Provide the [x, y] coordinate of the cell's center where the given text is located.  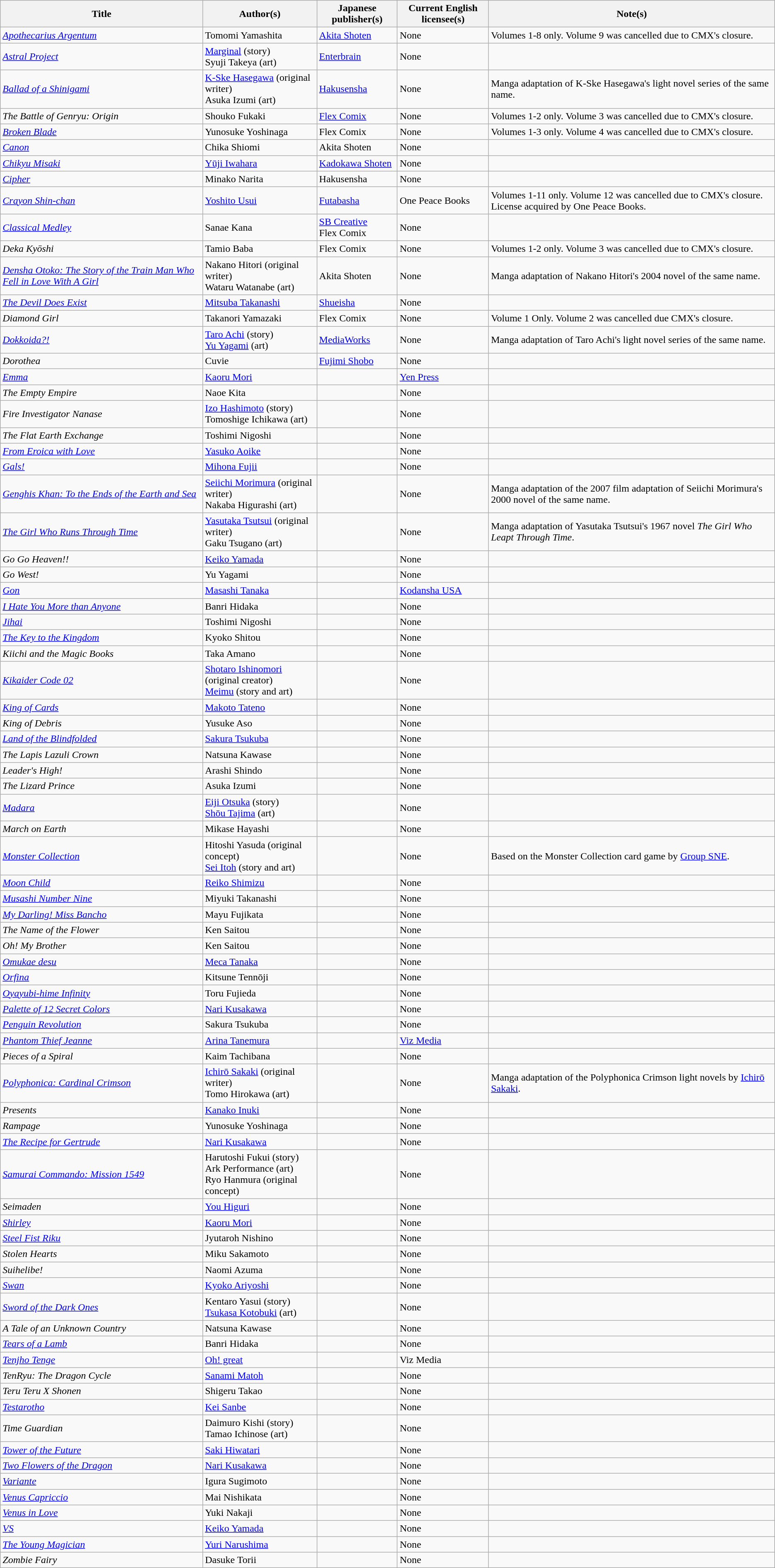
Asuka Izumi [260, 786]
Taro Achi (story) Yu Yagami (art) [260, 340]
Futabasha [357, 200]
Swan [102, 1286]
Eiji Otsuka (story) Shōu Tajima (art) [260, 808]
Gals! [102, 467]
Dokkoida?! [102, 340]
Polyphonica: Cardinal Crimson [102, 1083]
Yuri Narushima [260, 1544]
Manga adaptation of the 2007 film adaptation of Seiichi Morimura's 2000 novel of the same name. [632, 494]
Jyutaroh Nishino [260, 1238]
Go West! [102, 574]
Volumes 1-11 only. Volume 12 was cancelled due to CMX's closure. License acquired by One Peace Books. [632, 200]
Fujimi Shobo [357, 361]
Shueisha [357, 303]
Daimuro Kishi (story) Tamao Ichinose (art) [260, 1428]
Miyuki Takanashi [260, 898]
March on Earth [102, 829]
The Girl Who Runs Through Time [102, 532]
The Key to the Kingdom [102, 638]
Go Go Heaven!! [102, 559]
Presents [102, 1110]
Moon Child [102, 883]
Chika Shiomi [260, 147]
Ichirō Sakaki (original writer) Tomo Hirokawa (art) [260, 1083]
Two Flowers of the Dragon [102, 1465]
Igura Sugimoto [260, 1481]
Zombie Fairy [102, 1560]
Yen Press [443, 377]
Tamio Baba [260, 248]
Arina Tanemura [260, 1040]
The Recipe for Gertrude [102, 1141]
Izo Hashimoto (story) Tomoshige Ichikawa (art) [260, 414]
Masashi Tanaka [260, 590]
Makoto Tateno [260, 707]
Seimaden [102, 1206]
You Higuri [260, 1206]
Taka Amano [260, 654]
Mitsuba Takanashi [260, 303]
Minako Narita [260, 179]
Japanese publisher(s) [357, 14]
Current English licensee(s) [443, 14]
Shirley [102, 1222]
Cipher [102, 179]
Omukae desu [102, 962]
Madara [102, 808]
Kadokawa Shoten [357, 163]
Yuki Nakaji [260, 1513]
From Eroica with Love [102, 451]
Genghis Khan: To the Ends of the Earth and Sea [102, 494]
Kei Sanbe [260, 1407]
Manga adaptation of K-Ske Hasegawa's light novel series of the same name. [632, 89]
Yūji Iwahara [260, 163]
Yasuko Aoike [260, 451]
Kyoko Ariyoshi [260, 1286]
Oh! great [260, 1360]
Steel Fist Riku [102, 1238]
Land of the Blindfolded [102, 739]
Kiichi and the Magic Books [102, 654]
King of Debris [102, 723]
TenRyu: The Dragon Cycle [102, 1375]
Stolen Hearts [102, 1254]
Diamond Girl [102, 318]
Teru Teru X Shonen [102, 1391]
Naoe Kita [260, 393]
Testarotho [102, 1407]
Enterbrain [357, 56]
Gon [102, 590]
The Devil Does Exist [102, 303]
Sanami Matoh [260, 1375]
Volumes 1-3 only. Volume 4 was cancelled due to CMX's closure. [632, 132]
Volume 1 Only. Volume 2 was cancelled due CMX's closure. [632, 318]
Title [102, 14]
Musashi Number Nine [102, 898]
Kitsune Tennōji [260, 977]
Naomi Azuma [260, 1270]
Saki Hiwatari [260, 1450]
Seiichi Morimura (original writer) Nakaba Higurashi (art) [260, 494]
The Battle of Genryu: Origin [102, 116]
Kaim Tachibana [260, 1056]
Manga adaptation of Yasutaka Tsutsui's 1967 novel The Girl Who Leapt Through Time. [632, 532]
Kentaro Yasui (story) Tsukasa Kotobuki (art) [260, 1307]
Yu Yagami [260, 574]
Miku Sakamoto [260, 1254]
Pieces of a Spiral [102, 1056]
Kanako Inuki [260, 1110]
Manga adaptation of Nakano Hitori's 2004 novel of the same name. [632, 276]
Author(s) [260, 14]
Samurai Commando: Mission 1549 [102, 1174]
Jihai [102, 622]
The Young Magician [102, 1544]
Shotaro Ishinomori (original creator) Meimu (story and art) [260, 680]
Yusuke Aso [260, 723]
Deka Kyōshi [102, 248]
Densha Otoko: The Story of the Train Man Who Fell in Love With A Girl [102, 276]
The Lapis Lazuli Crown [102, 755]
Harutoshi Fukui (story) Ark Performance (art) Ryo Hanmura (original concept) [260, 1174]
Sanae Kana [260, 227]
Mihona Fujii [260, 467]
The Flat Earth Exchange [102, 435]
Volumes 1-8 only. Volume 9 was cancelled due to CMX's closure. [632, 35]
Takanori Yamazaki [260, 318]
Kodansha USA [443, 590]
Emma [102, 377]
Note(s) [632, 14]
Shigeru Takao [260, 1391]
My Darling! Miss Bancho [102, 914]
Suihelibe! [102, 1270]
Dasuke Torii [260, 1560]
Mai Nishikata [260, 1497]
Orfina [102, 977]
The Empty Empire [102, 393]
Dorothea [102, 361]
Shouko Fukaki [260, 116]
Tomomi Yamashita [260, 35]
Time Guardian [102, 1428]
Reiko Shimizu [260, 883]
I Hate You More than Anyone [102, 606]
Palette of 12 Secret Colors [102, 1009]
Mayu Fujikata [260, 914]
The Name of the Flower [102, 930]
A Tale of an Unknown Country [102, 1328]
VS [102, 1529]
Leader's High! [102, 770]
SB Creative Flex Comix [357, 227]
Chikyu Misaki [102, 163]
Apothecarius Argentum [102, 35]
The Lizard Prince [102, 786]
Fire Investigator Nanase [102, 414]
King of Cards [102, 707]
K-Ske Hasegawa (original writer) Asuka Izumi (art) [260, 89]
Phantom Thief Jeanne [102, 1040]
Manga adaptation of Taro Achi's light novel series of the same name. [632, 340]
Hitoshi Yasuda (original concept) Sei Itoh (story and art) [260, 856]
Mikase Hayashi [260, 829]
Marginal (story) Syuji Takeya (art) [260, 56]
Venus in Love [102, 1513]
Tower of the Future [102, 1450]
Astral Project [102, 56]
Based on the Monster Collection card game by Group SNE. [632, 856]
Variante [102, 1481]
Kikaider Code 02 [102, 680]
Arashi Shindo [260, 770]
Yasutaka Tsutsui (original writer) Gaku Tsugano (art) [260, 532]
Crayon Shin-chan [102, 200]
One Peace Books [443, 200]
Yoshito Usui [260, 200]
Monster Collection [102, 856]
Broken Blade [102, 132]
Tears of a Lamb [102, 1344]
Oh! My Brother [102, 946]
MediaWorks [357, 340]
Canon [102, 147]
Rampage [102, 1126]
Toru Fujieda [260, 993]
Nakano Hitori (original writer) Wataru Watanabe (art) [260, 276]
Manga adaptation of the Polyphonica Crimson light novels by Ichirō Sakaki. [632, 1083]
Penguin Revolution [102, 1025]
Cuvie [260, 361]
Ballad of a Shinigami [102, 89]
Tenjho Tenge [102, 1360]
Sword of the Dark Ones [102, 1307]
Classical Medley [102, 227]
Venus Capriccio [102, 1497]
Kyoko Shitou [260, 638]
Meca Tanaka [260, 962]
Oyayubi-hime Infinity [102, 993]
